Provide the [x, y] coordinate of the cell's center where the given text is located.  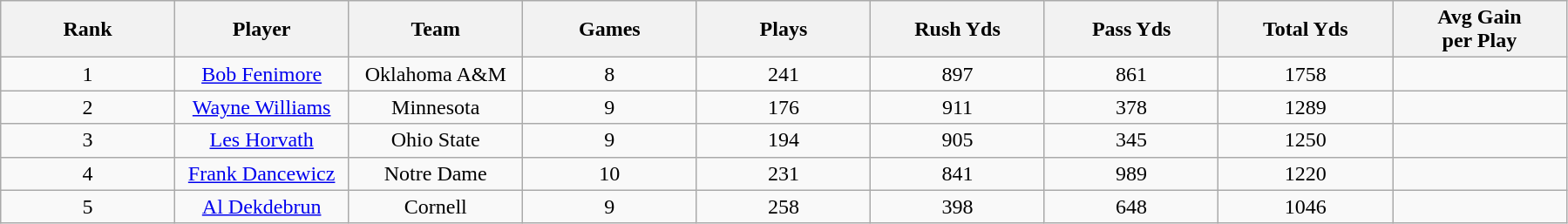
Ohio State [436, 140]
911 [958, 107]
Cornell [436, 207]
897 [958, 74]
1758 [1306, 74]
Al Dekdebrun [261, 207]
2 [88, 107]
861 [1131, 74]
4 [88, 173]
Oklahoma A&M [436, 74]
1 [88, 74]
Avg Gainper Play [1480, 30]
8 [610, 74]
241 [784, 74]
Rank [88, 30]
Les Horvath [261, 140]
398 [958, 207]
345 [1131, 140]
10 [610, 173]
1250 [1306, 140]
3 [88, 140]
989 [1131, 173]
Bob Fenimore [261, 74]
194 [784, 140]
Games [610, 30]
Frank Dancewicz [261, 173]
Team [436, 30]
378 [1131, 107]
Player [261, 30]
1046 [1306, 207]
176 [784, 107]
Minnesota [436, 107]
Wayne Williams [261, 107]
Rush Yds [958, 30]
648 [1131, 207]
231 [784, 173]
5 [88, 207]
905 [958, 140]
841 [958, 173]
Total Yds [1306, 30]
Pass Yds [1131, 30]
1220 [1306, 173]
258 [784, 207]
Notre Dame [436, 173]
Plays [784, 30]
1289 [1306, 107]
